Find where the given text appears and provide that cell's center as [X, Y] coordinate. 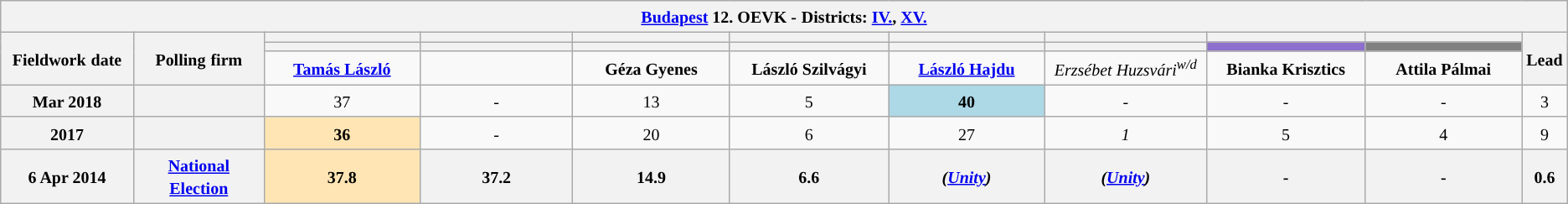
40 [967, 101]
Géza Gyenes [652, 68]
4 [1444, 133]
20 [652, 133]
László Hajdu [967, 68]
6 [809, 133]
Budapest 12. OEVK - Districts: IV., XV. [784, 17]
Fieldwork date [67, 59]
9 [1545, 133]
6.6 [809, 176]
37 [342, 101]
Erzsébet Huzsváriw/d [1126, 68]
37.8 [342, 176]
Bianka Krisztics [1285, 68]
6 Apr 2014 [67, 176]
László Szilvágyi [809, 68]
3 [1545, 101]
2017 [67, 133]
Mar 2018 [67, 101]
37.2 [496, 176]
0.6 [1545, 176]
Tamás László [342, 68]
Attila Pálmai [1444, 68]
1 [1126, 133]
27 [967, 133]
National Election [199, 176]
Lead [1545, 59]
Polling firm [199, 59]
13 [652, 101]
36 [342, 133]
14.9 [652, 176]
